Search for the cell housing the specified text and yield its (X, Y) center coordinate. 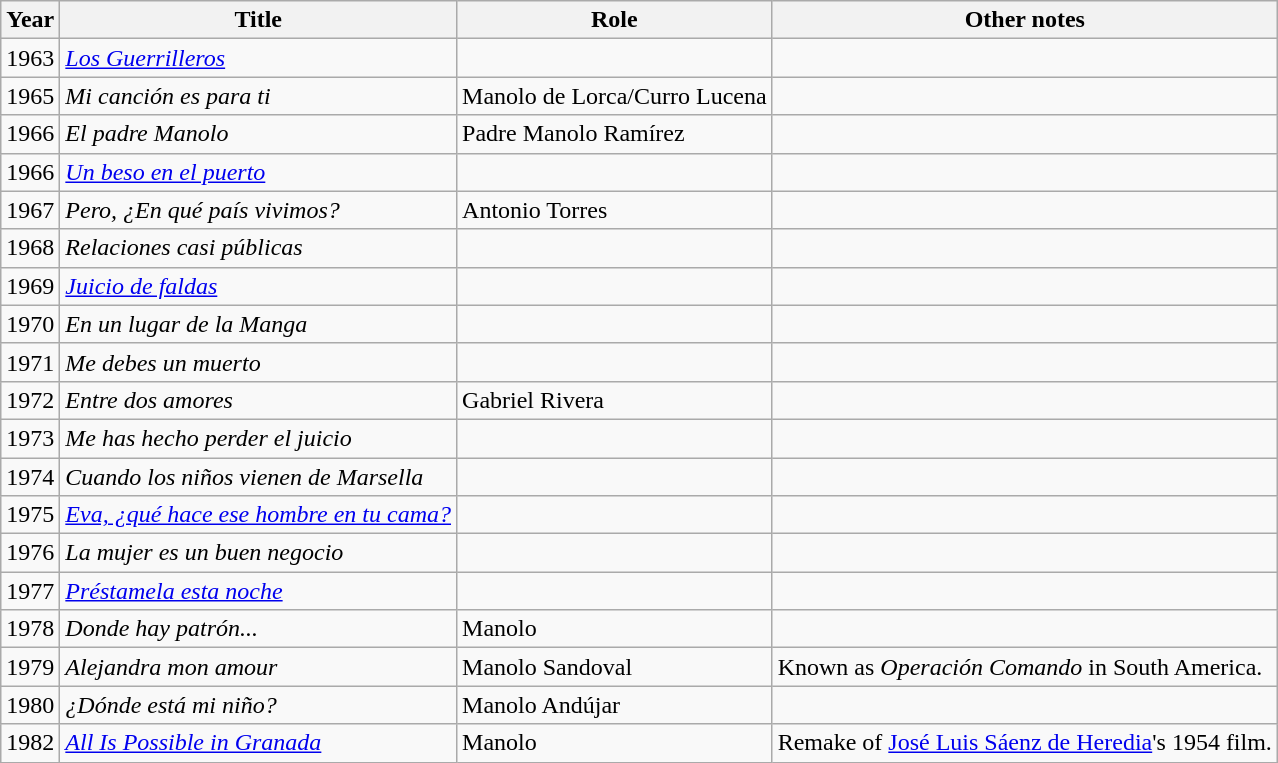
Relaciones casi públicas (258, 248)
Antonio Torres (615, 210)
Préstamela esta noche (258, 591)
Alejandra mon amour (258, 667)
El padre Manolo (258, 134)
1965 (30, 96)
En un lugar de la Manga (258, 324)
Title (258, 20)
Los Guerrilleros (258, 58)
All Is Possible in Granada (258, 743)
Me debes un muerto (258, 362)
1972 (30, 400)
1969 (30, 286)
1974 (30, 477)
Eva, ¿qué hace ese hombre en tu cama? (258, 515)
Cuando los niños vienen de Marsella (258, 477)
Gabriel Rivera (615, 400)
¿Dónde está mi niño? (258, 705)
1970 (30, 324)
1975 (30, 515)
Mi canción es para ti (258, 96)
Manolo Sandoval (615, 667)
Un beso en el puerto (258, 172)
1971 (30, 362)
1979 (30, 667)
Me has hecho perder el juicio (258, 438)
1982 (30, 743)
Padre Manolo Ramírez (615, 134)
Pero, ¿En qué país vivimos? (258, 210)
Manolo de Lorca/Curro Lucena (615, 96)
1977 (30, 591)
1967 (30, 210)
1976 (30, 553)
Year (30, 20)
1973 (30, 438)
Role (615, 20)
Manolo Andújar (615, 705)
1968 (30, 248)
Remake of José Luis Sáenz de Heredia's 1954 film. (1024, 743)
Entre dos amores (258, 400)
1978 (30, 629)
Donde hay patrón... (258, 629)
1963 (30, 58)
Juicio de faldas (258, 286)
Other notes (1024, 20)
La mujer es un buen negocio (258, 553)
1980 (30, 705)
Known as Operación Comando in South America. (1024, 667)
